Output the [X, Y] coordinate of the center of the cell containing the given text.  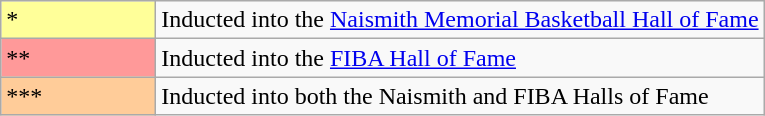
Inducted into the FIBA Hall of Fame [460, 58]
Inducted into both the Naismith and FIBA Halls of Fame [460, 96]
* [78, 20]
*** [78, 96]
** [78, 58]
Inducted into the Naismith Memorial Basketball Hall of Fame [460, 20]
